Capture the cell that displays the provided text and extract its [X, Y] central coordinate. 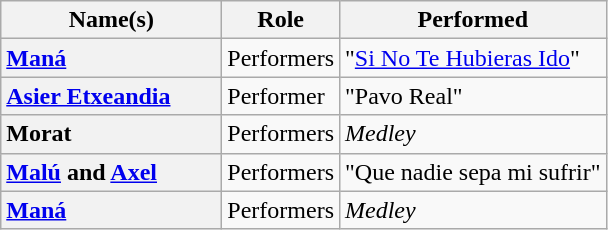
"Que nadie sepa mi sufrir" [474, 172]
Performed [474, 20]
Malú and Axel [112, 172]
Morat [112, 134]
Asier Etxeandia [112, 96]
"Pavo Real" [474, 96]
Performer [281, 96]
"Si No Te Hubieras Ido" [474, 58]
Name(s) [112, 20]
Role [281, 20]
